Identify which cell holds the provided text, then report its [x, y] central coordinate. 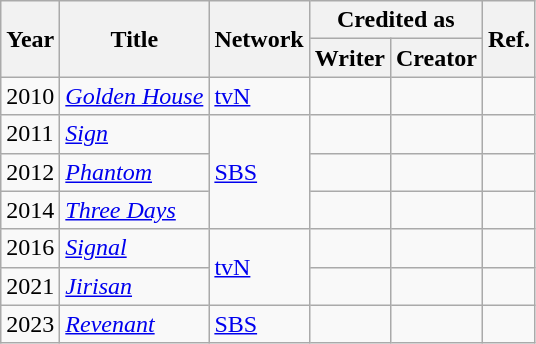
Golden House [134, 96]
Phantom [134, 172]
Title [134, 39]
2021 [30, 286]
Three Days [134, 210]
Ref. [508, 39]
Sign [134, 134]
2012 [30, 172]
Credited as [396, 20]
Network [259, 39]
2010 [30, 96]
Creator [436, 58]
Writer [350, 58]
2011 [30, 134]
Year [30, 39]
Signal [134, 248]
Revenant [134, 324]
Jirisan [134, 286]
2014 [30, 210]
2016 [30, 248]
2023 [30, 324]
